Return (x, y) of the center of cell containing provided text 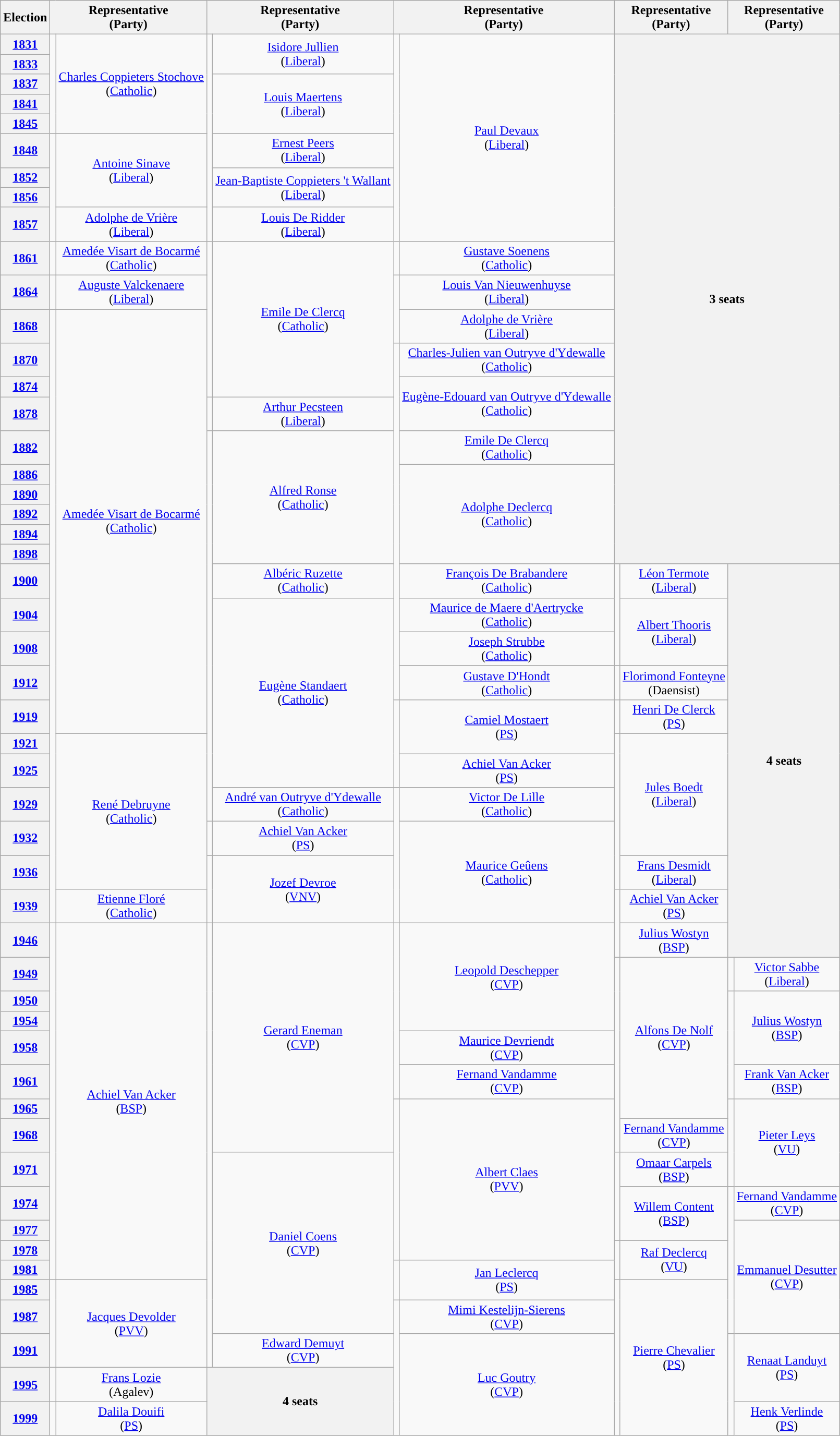
1900 (25, 581)
Albert Thooris(Liberal) (674, 632)
1965 (25, 1108)
1921 (25, 743)
1999 (25, 1419)
1939 (25, 907)
1848 (25, 150)
1974 (25, 1203)
Eugène-Edouard van Outryve d'Ydewalle(Catholic) (507, 404)
1961 (25, 1082)
1870 (25, 360)
Louis Maertens(Liberal) (303, 104)
1886 (25, 475)
Paul Devaux(Liberal) (507, 138)
1936 (25, 872)
Jozef Devroe(VNV) (303, 889)
Pieter Leys(VU) (786, 1142)
1987 (25, 1317)
1950 (25, 1001)
Etienne Floré(Catholic) (131, 907)
Achiel Van Acker(BSP) (131, 1102)
1894 (25, 534)
1837 (25, 84)
Antoine Sinave(Liberal) (131, 170)
1845 (25, 124)
Henk Verlinde(PS) (786, 1419)
Maurice de Maere d'Aertrycke(Catholic) (507, 614)
Daniel Coens(CVP) (303, 1242)
Raf Declercq(VU) (674, 1260)
Alfred Ronse(Catholic) (303, 498)
1856 (25, 197)
Omaar Carpels(BSP) (674, 1169)
Frank Van Acker(BSP) (786, 1082)
Albert Claes(PVV) (507, 1179)
Jules Boedt(Liberal) (674, 794)
Victor Sabbe(Liberal) (786, 974)
Dalila Douifi(PS) (131, 1419)
1833 (25, 64)
1929 (25, 804)
1874 (25, 387)
Frans Lozie(Agalev) (131, 1384)
Louis Van Nieuwenhuyse(Liberal) (507, 292)
Joseph Strubbe(Catholic) (507, 649)
Isidore Jullien(Liberal) (303, 54)
Jacques Devolder(PVV) (131, 1324)
Maurice Geûens(Catholic) (507, 872)
1925 (25, 770)
Arthur Pecsteen(Liberal) (303, 414)
Ernest Peers(Liberal) (303, 150)
Election (25, 18)
1919 (25, 717)
3 seats (727, 299)
1831 (25, 44)
1861 (25, 258)
1949 (25, 974)
1946 (25, 940)
Camiel Mostaert(PS) (507, 726)
Charles-Julien van Outryve d'Ydewalle(Catholic) (507, 360)
1954 (25, 1021)
Jan Leclercq(PS) (507, 1280)
Louis De Ridder(Liberal) (303, 224)
1981 (25, 1270)
1958 (25, 1047)
René Debruyne(Catholic) (131, 811)
Leopold Deschepper(CVP) (507, 977)
Jean-Baptiste Coppieters 't Wallant(Liberal) (303, 187)
1991 (25, 1351)
Renaat Landuyt(PS) (786, 1368)
1841 (25, 104)
Gustave Soenens(Catholic) (507, 258)
1868 (25, 325)
1904 (25, 614)
1912 (25, 682)
Gustave D'Hondt(Catholic) (507, 682)
1971 (25, 1169)
Luc Goutry(CVP) (507, 1384)
1852 (25, 177)
Charles Coppieters Stochove(Catholic) (131, 84)
Adolphe Declercq(Catholic) (507, 514)
Willem Content(BSP) (674, 1213)
1977 (25, 1230)
1978 (25, 1250)
Auguste Valckenaere(Liberal) (131, 292)
Gerard Eneman(CVP) (303, 1038)
1968 (25, 1135)
Léon Termote(Liberal) (674, 581)
Emmanuel Desutter(CVP) (786, 1277)
Henri De Clerck(PS) (674, 717)
1908 (25, 649)
1985 (25, 1290)
Frans Desmidt(Liberal) (674, 872)
1890 (25, 494)
Pierre Chevalier(PS) (674, 1358)
André van Outryve d'Ydewalle(Catholic) (303, 804)
Mimi Kestelijn-Sierens(CVP) (507, 1317)
1857 (25, 224)
1995 (25, 1384)
1892 (25, 514)
Eugène Standaert(Catholic) (303, 693)
1864 (25, 292)
Maurice Devriendt(CVP) (507, 1047)
Florimond Fonteyne(Daensist) (674, 682)
François De Brabandere(Catholic) (507, 581)
Alfons De Nolf(CVP) (674, 1038)
Albéric Ruzette(Catholic) (303, 581)
1882 (25, 448)
1898 (25, 554)
1878 (25, 414)
1932 (25, 839)
Edward Demuyt(CVP) (303, 1351)
Victor De Lille(Catholic) (507, 804)
